For the text-containing cell, return its midpoint in (X, Y) coordinate format. 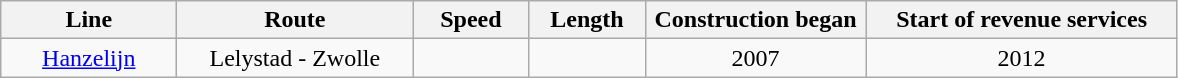
Speed (471, 20)
Start of revenue services (1022, 20)
Route (295, 20)
Lelystad - Zwolle (295, 58)
2007 (756, 58)
Line (89, 20)
2012 (1022, 58)
Hanzelijn (89, 58)
Length (587, 20)
Construction began (756, 20)
